Find where the given text appears and provide that cell's center as [X, Y] coordinate. 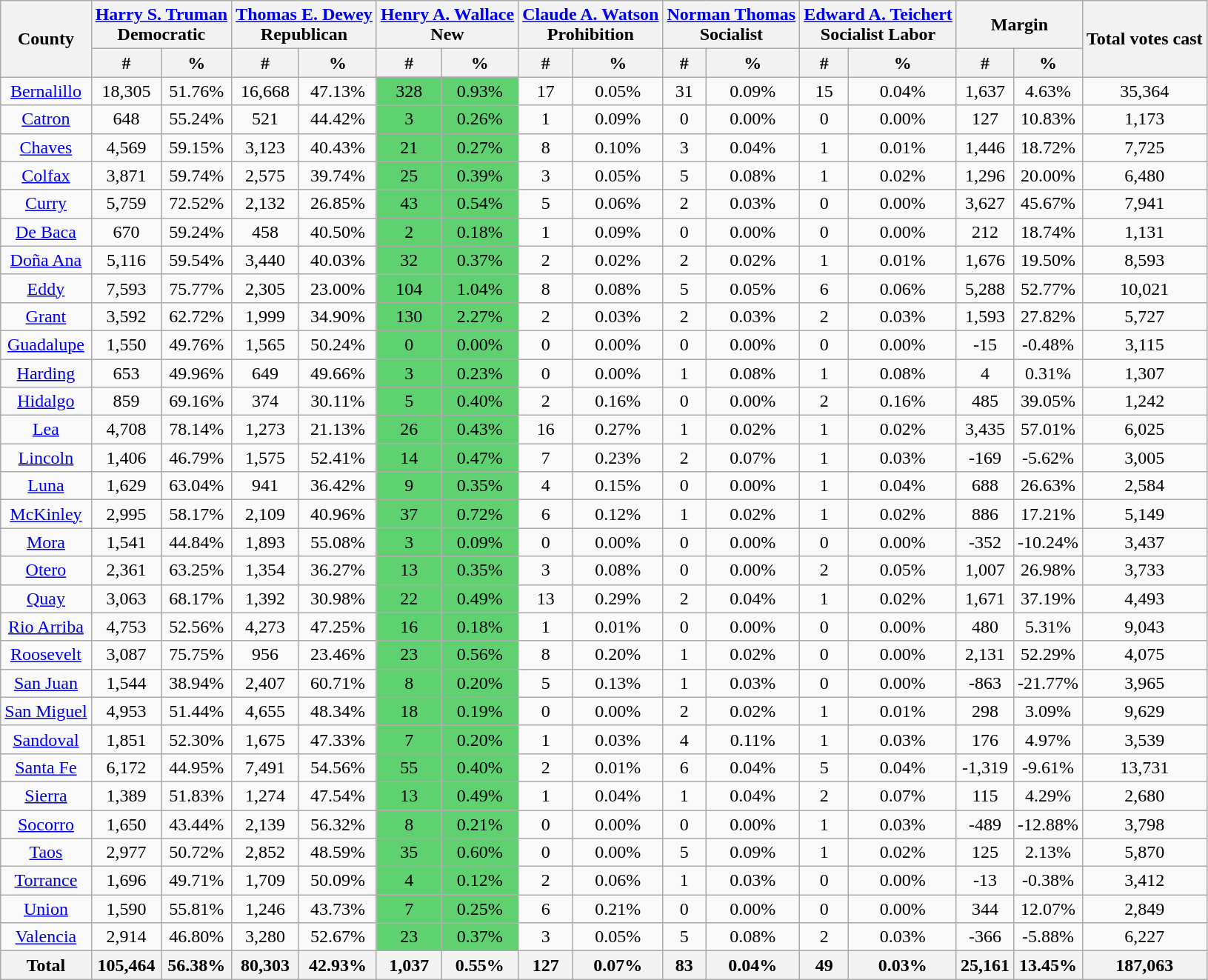
75.75% [197, 655]
956 [265, 655]
Sierra [46, 796]
1,446 [985, 147]
31 [684, 91]
40.03% [338, 260]
1,273 [265, 430]
4,075 [1145, 655]
130 [409, 316]
1,274 [265, 796]
Claude A. WatsonProhibition [591, 25]
58.17% [197, 514]
Grant [46, 316]
52.29% [1047, 655]
-0.38% [1047, 881]
4,273 [265, 627]
649 [265, 373]
2.13% [1047, 853]
1,541 [126, 542]
Harding [46, 373]
1,999 [265, 316]
-13 [985, 881]
2,132 [265, 204]
72.52% [197, 204]
3,733 [1145, 570]
Norman ThomasSocialist [732, 25]
40.43% [338, 147]
1,392 [265, 599]
2,305 [265, 288]
Thomas E. DeweyRepublican [304, 25]
0.19% [480, 711]
De Baca [46, 232]
670 [126, 232]
9,629 [1145, 711]
44.95% [197, 767]
1,296 [985, 176]
3,592 [126, 316]
6,172 [126, 767]
3.09% [1047, 711]
52.30% [197, 739]
Catron [46, 119]
4,655 [265, 711]
0.72% [480, 514]
54.56% [338, 767]
Socorro [46, 824]
25,161 [985, 965]
3,087 [126, 655]
4,953 [126, 711]
1,544 [126, 683]
59.24% [197, 232]
52.56% [197, 627]
5,727 [1145, 316]
63.25% [197, 570]
10.83% [1047, 119]
48.59% [338, 853]
3,435 [985, 430]
14 [409, 458]
1.04% [480, 288]
59.54% [197, 260]
Harry S. TrumanDemocratic [161, 25]
10,021 [1145, 288]
1,575 [265, 458]
Chaves [46, 147]
0.25% [480, 909]
125 [985, 853]
-489 [985, 824]
37.19% [1047, 599]
Otero [46, 570]
104 [409, 288]
0.54% [480, 204]
7,491 [265, 767]
0.39% [480, 176]
43.73% [338, 909]
1,671 [985, 599]
105,464 [126, 965]
7,941 [1145, 204]
49.96% [197, 373]
3,437 [1145, 542]
3,412 [1145, 881]
1,173 [1145, 119]
55.24% [197, 119]
0.31% [1047, 373]
55.08% [338, 542]
1,007 [985, 570]
23.00% [338, 288]
-9.61% [1047, 767]
46.79% [197, 458]
16,668 [265, 91]
886 [985, 514]
26.63% [1047, 486]
5,870 [1145, 853]
2,995 [126, 514]
2,131 [985, 655]
521 [265, 119]
3,005 [1145, 458]
1,565 [265, 344]
1,650 [126, 824]
56.32% [338, 824]
17.21% [1047, 514]
0.26% [480, 119]
51.76% [197, 91]
1,590 [126, 909]
2,914 [126, 937]
3,440 [265, 260]
4,708 [126, 430]
59.15% [197, 147]
-5.88% [1047, 937]
18,305 [126, 91]
2,361 [126, 570]
374 [265, 401]
12.07% [1047, 909]
2,109 [265, 514]
Lea [46, 430]
49.76% [197, 344]
485 [985, 401]
212 [985, 232]
859 [126, 401]
18.74% [1047, 232]
23.46% [338, 655]
25 [409, 176]
2,680 [1145, 796]
51.83% [197, 796]
1,406 [126, 458]
2,584 [1145, 486]
0.13% [618, 683]
17 [546, 91]
63.04% [197, 486]
Santa Fe [46, 767]
18.72% [1047, 147]
-169 [985, 458]
4,569 [126, 147]
Hidalgo [46, 401]
80,303 [265, 965]
21 [409, 147]
18 [409, 711]
30.11% [338, 401]
3,123 [265, 147]
1,550 [126, 344]
1,851 [126, 739]
4.29% [1047, 796]
Total votes cast [1145, 39]
43 [409, 204]
47.25% [338, 627]
47.13% [338, 91]
Rio Arriba [46, 627]
1,131 [1145, 232]
6,025 [1145, 430]
1,629 [126, 486]
44.84% [197, 542]
50.09% [338, 881]
Total [46, 965]
-15 [985, 344]
0.93% [480, 91]
1,676 [985, 260]
-10.24% [1047, 542]
6,227 [1145, 937]
2,139 [265, 824]
49 [824, 965]
40.50% [338, 232]
-863 [985, 683]
2,849 [1145, 909]
McKinley [46, 514]
3,063 [126, 599]
9 [409, 486]
35,364 [1145, 91]
176 [985, 739]
458 [265, 232]
22 [409, 599]
3,539 [1145, 739]
3,115 [1145, 344]
Bernalillo [46, 91]
7,725 [1145, 147]
47.33% [338, 739]
Luna [46, 486]
Quay [46, 599]
20.00% [1047, 176]
36.42% [338, 486]
46.80% [197, 937]
55.81% [197, 909]
5,288 [985, 288]
1,037 [409, 965]
2,575 [265, 176]
1,675 [265, 739]
4,493 [1145, 599]
3,280 [265, 937]
83 [684, 965]
35 [409, 853]
Margin [1019, 25]
0.47% [480, 458]
Guadalupe [46, 344]
Mora [46, 542]
-1,319 [985, 767]
5.31% [1047, 627]
344 [985, 909]
3,871 [126, 176]
69.16% [197, 401]
5,759 [126, 204]
Colfax [46, 176]
30.98% [338, 599]
688 [985, 486]
38.94% [197, 683]
Taos [46, 853]
8,593 [1145, 260]
1,893 [265, 542]
0.11% [753, 739]
51.44% [197, 711]
-5.62% [1047, 458]
3,965 [1145, 683]
5,116 [126, 260]
328 [409, 91]
59.74% [197, 176]
48.34% [338, 711]
-366 [985, 937]
1,696 [126, 881]
52.77% [1047, 288]
Henry A. WallaceNew [447, 25]
San Juan [46, 683]
County [46, 39]
2,407 [265, 683]
-21.77% [1047, 683]
2.27% [480, 316]
Sandoval [46, 739]
0.15% [618, 486]
2,852 [265, 853]
26.85% [338, 204]
0.29% [618, 599]
42.93% [338, 965]
Lincoln [46, 458]
45.67% [1047, 204]
941 [265, 486]
55 [409, 767]
7,593 [126, 288]
1,389 [126, 796]
32 [409, 260]
1,307 [1145, 373]
19.50% [1047, 260]
13,731 [1145, 767]
Valencia [46, 937]
36.27% [338, 570]
298 [985, 711]
43.44% [197, 824]
34.90% [338, 316]
115 [985, 796]
39.74% [338, 176]
68.17% [197, 599]
50.72% [197, 853]
52.67% [338, 937]
9,043 [1145, 627]
4,753 [126, 627]
0.56% [480, 655]
Union [46, 909]
San Miguel [46, 711]
653 [126, 373]
40.96% [338, 514]
26 [409, 430]
39.05% [1047, 401]
0.43% [480, 430]
4.97% [1047, 739]
50.24% [338, 344]
15 [824, 91]
Edward A. TeichertSocialist Labor [878, 25]
0.10% [618, 147]
78.14% [197, 430]
Roosevelt [46, 655]
480 [985, 627]
1,637 [985, 91]
3,627 [985, 204]
1,242 [1145, 401]
57.01% [1047, 430]
1,709 [265, 881]
0.60% [480, 853]
3,798 [1145, 824]
6,480 [1145, 176]
1,593 [985, 316]
-12.88% [1047, 824]
Eddy [46, 288]
-352 [985, 542]
0.55% [480, 965]
27.82% [1047, 316]
4.63% [1047, 91]
5,149 [1145, 514]
62.72% [197, 316]
60.71% [338, 683]
-0.48% [1047, 344]
2,977 [126, 853]
49.71% [197, 881]
26.98% [1047, 570]
37 [409, 514]
1,246 [265, 909]
Torrance [46, 881]
47.54% [338, 796]
648 [126, 119]
Curry [46, 204]
44.42% [338, 119]
75.77% [197, 288]
21.13% [338, 430]
13.45% [1047, 965]
56.38% [197, 965]
1,354 [265, 570]
52.41% [338, 458]
Doña Ana [46, 260]
187,063 [1145, 965]
49.66% [338, 373]
